Detect which cell encompasses the target text, then output its (x, y) center coordinate. 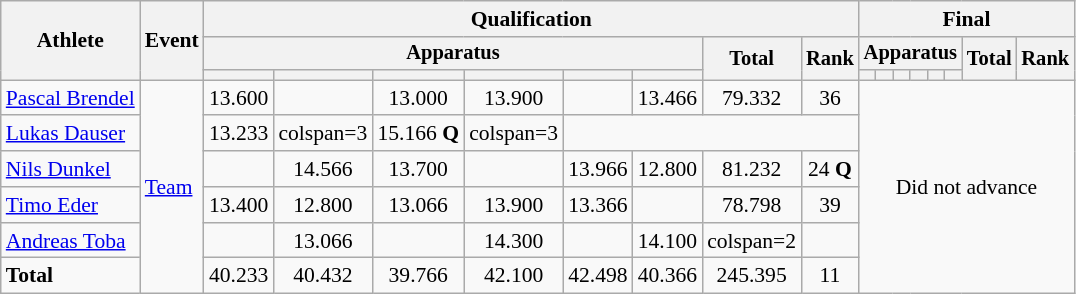
39 (830, 205)
Nils Dunkel (70, 169)
36 (830, 98)
Did not advance (966, 187)
13.600 (238, 98)
11 (830, 276)
Event (172, 40)
79.332 (752, 98)
13.400 (238, 205)
13.466 (668, 98)
Lukas Dauser (70, 134)
78.798 (752, 205)
13.366 (598, 205)
13.000 (418, 98)
42.100 (514, 276)
Final (966, 19)
15.166 Q (418, 134)
13.966 (598, 169)
14.566 (322, 169)
81.232 (752, 169)
13.233 (238, 134)
Athlete (70, 40)
Qualification (532, 19)
Andreas Toba (70, 241)
40.233 (238, 276)
14.300 (514, 241)
Timo Eder (70, 205)
colspan=2 (752, 241)
13.700 (418, 169)
14.100 (668, 241)
40.366 (668, 276)
Pascal Brendel (70, 98)
24 Q (830, 169)
40.432 (322, 276)
42.498 (598, 276)
245.395 (752, 276)
39.766 (418, 276)
Team (172, 187)
